Extract the (X, Y) coordinate from the center of the cell holding the provided text.  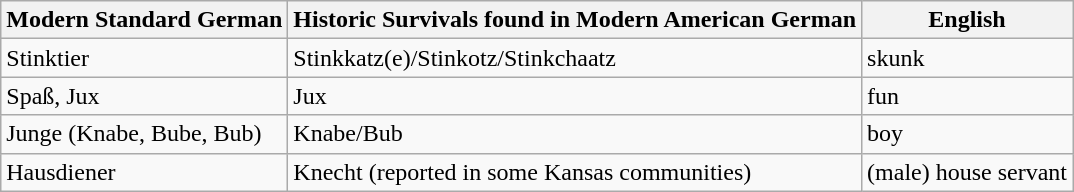
Historic Survivals found in Modern American German (575, 20)
Jux (575, 96)
boy (968, 134)
Junge (Knabe, Bube, Bub) (144, 134)
(male) house servant (968, 172)
Stinkkatz(e)/Stinkotz/Stinkchaatz (575, 58)
Stinktier (144, 58)
Spaß, Jux (144, 96)
English (968, 20)
Hausdiener (144, 172)
Knecht (reported in some Kansas communities) (575, 172)
Knabe/Bub (575, 134)
skunk (968, 58)
Modern Standard German (144, 20)
fun (968, 96)
